From the cell containing the given text, extract its center point as [X, Y] coordinate. 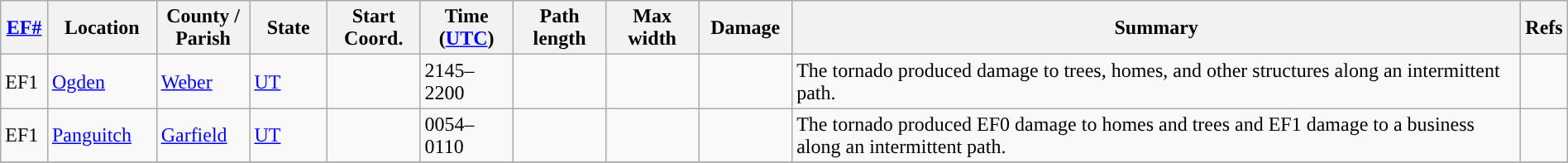
Garfield [203, 136]
Location [102, 28]
Refs [1545, 28]
Damage [746, 28]
Summary [1156, 28]
State [289, 28]
Max width [653, 28]
Path length [559, 28]
The tornado produced EF0 damage to homes and trees and EF1 damage to a business along an intermittent path. [1156, 136]
County / Parish [203, 28]
EF# [25, 28]
Panguitch [102, 136]
0054–0110 [466, 136]
2145–2200 [466, 81]
Start Coord. [374, 28]
Ogden [102, 81]
Time (UTC) [466, 28]
Weber [203, 81]
The tornado produced damage to trees, homes, and other structures along an intermittent path. [1156, 81]
